Find where the given text appears and provide that cell's center as (X, Y) coordinate. 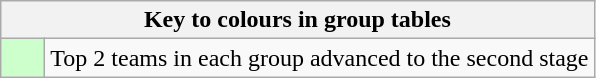
Key to colours in group tables (298, 20)
Top 2 teams in each group advanced to the second stage (320, 58)
